Search for the cell housing the specified text and yield its (X, Y) center coordinate. 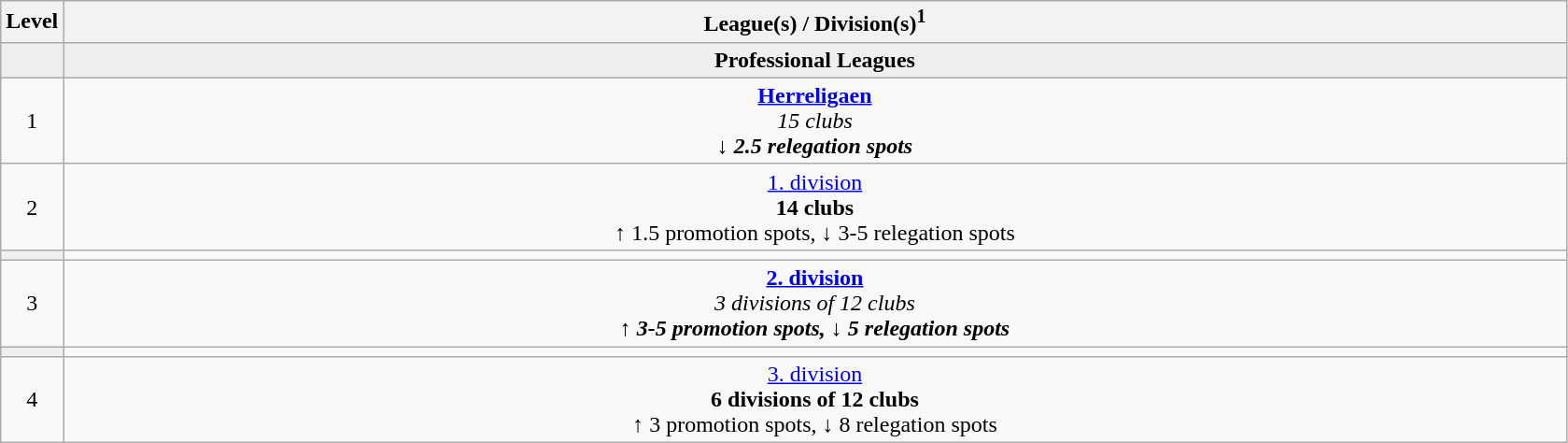
Herreligaen15 clubs↓ 2.5 relegation spots (814, 121)
2 (32, 207)
1. division14 clubs↑ 1.5 promotion spots, ↓ 3-5 relegation spots (814, 207)
4 (32, 400)
3. division6 divisions of 12 clubs↑ 3 promotion spots, ↓ 8 relegation spots (814, 400)
2. division3 divisions of 12 clubs↑ 3-5 promotion spots, ↓ 5 relegation spots (814, 304)
3 (32, 304)
1 (32, 121)
League(s) / Division(s)1 (814, 22)
Level (32, 22)
Professional Leagues (814, 60)
